Locate the cell with the specified text and output its (x, y) center coordinate. 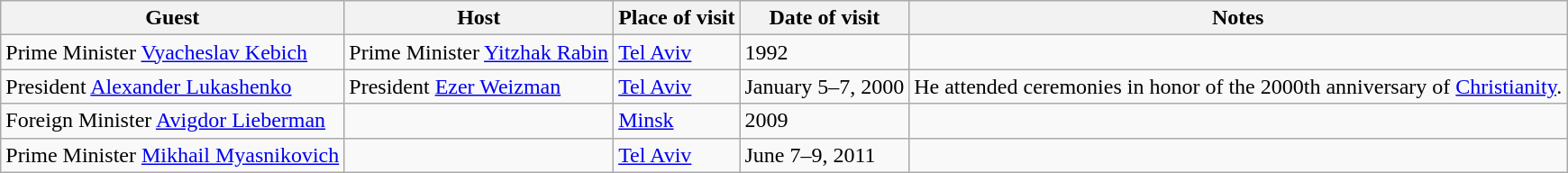
1992 (825, 52)
Prime Minister Vyacheslav Kebich (173, 52)
Foreign Minister Avigdor Lieberman (173, 121)
June 7–9, 2011 (825, 155)
Place of visit (677, 18)
Minsk (677, 121)
President Alexander Lukashenko (173, 86)
President Ezer Weizman (479, 86)
Prime Minister Mikhail Myasnikovich (173, 155)
He attended ceremonies in honor of the 2000th anniversary of Christianity. (1238, 86)
Host (479, 18)
Date of visit (825, 18)
2009 (825, 121)
Guest (173, 18)
January 5–7, 2000 (825, 86)
Prime Minister Yitzhak Rabin (479, 52)
Notes (1238, 18)
